Return the (x, y) coordinate for the center point of the cell that contains the specified text.  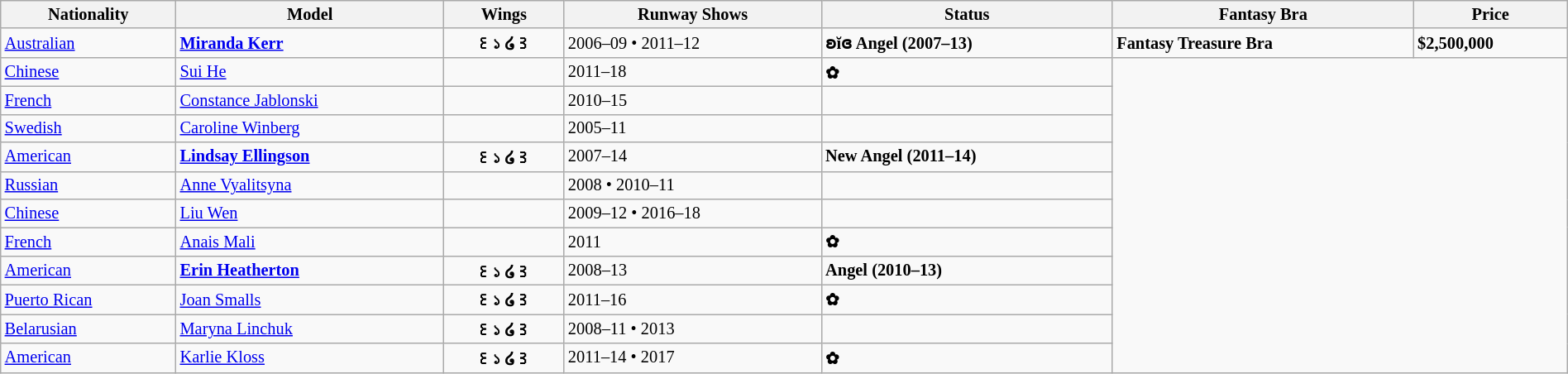
Russian (88, 185)
Lindsay Ellingson (310, 157)
ʚĭɞ Angel (2007–13) (967, 43)
2005–11 (693, 128)
Status (967, 14)
Miranda Kerr (310, 43)
Constance Jablonski (310, 100)
2010–15 (693, 100)
Belarusian (88, 329)
2011–18 (693, 71)
Karlie Kloss (310, 357)
2008–11 • 2013 (693, 329)
Maryna Linchuk (310, 329)
Model (310, 14)
Wings (504, 14)
Runway Shows (693, 14)
Nationality (88, 14)
Erin Heatherton (310, 270)
Sui He (310, 71)
2008–13 (693, 270)
2011 (693, 242)
2007–14 (693, 157)
New Angel (2011–14) (967, 157)
2006–09 • 2011–12 (693, 43)
2008 • 2010–11 (693, 185)
2011–16 (693, 300)
2011–14 • 2017 (693, 357)
Angel (2010–13) (967, 270)
Anais Mali (310, 242)
Fantasy Bra (1263, 14)
Joan Smalls (310, 300)
Caroline Winberg (310, 128)
Anne Vyalitsyna (310, 185)
2009–12 • 2016–18 (693, 213)
Swedish (88, 128)
$2,500,000 (1490, 43)
Puerto Rican (88, 300)
Australian (88, 43)
Fantasy Treasure Bra (1263, 43)
Liu Wen (310, 213)
Price (1490, 14)
